Pinpoint the cell where the given text exists, returning its (x, y) midpoint coordinate. 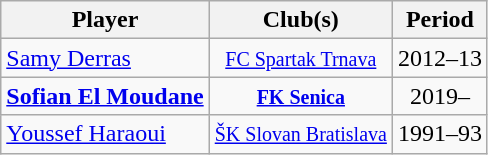
FK Senica (300, 96)
Sofian El Moudane (105, 96)
2019– (440, 96)
Youssef Haraoui (105, 134)
ŠK Slovan Bratislava (300, 134)
2012–13 (440, 58)
Player (105, 20)
Samy Derras (105, 58)
Period (440, 20)
1991–93 (440, 134)
FC Spartak Trnava (300, 58)
Club(s) (300, 20)
